Scan for the cell matching the given text and deliver its (x, y) coordinate at center. 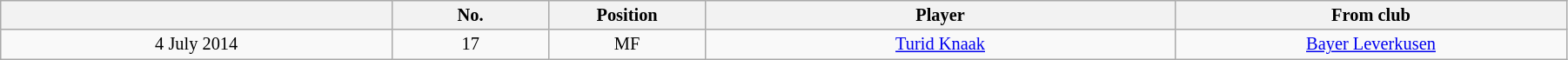
17 (471, 44)
4 July 2014 (197, 44)
From club (1371, 15)
No. (471, 15)
Turid Knaak (941, 44)
Player (941, 15)
Position (627, 15)
MF (627, 44)
Bayer Leverkusen (1371, 44)
